Pinpoint the cell where the given text exists, returning its [X, Y] midpoint coordinate. 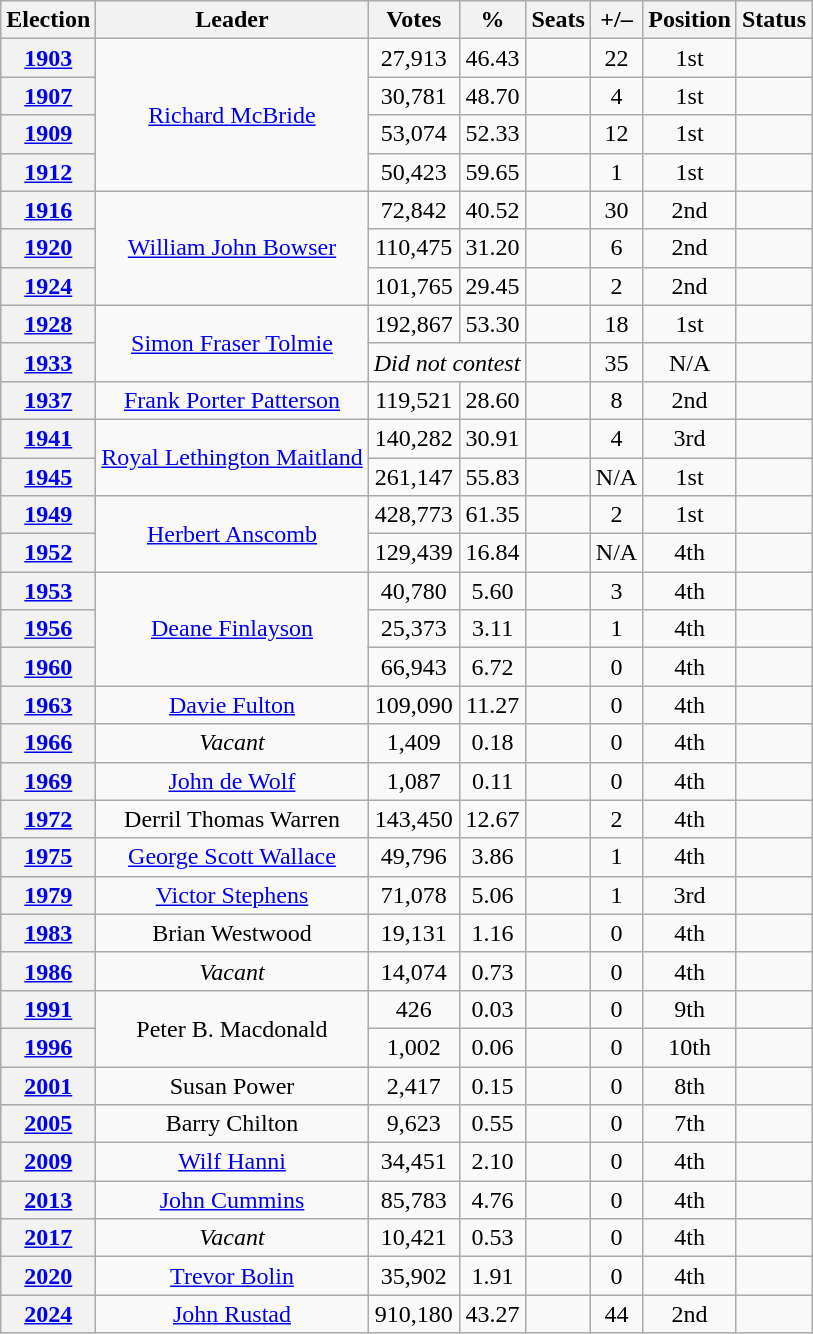
1952 [48, 553]
40,780 [414, 591]
10,421 [414, 1238]
14,074 [414, 971]
71,078 [414, 895]
0.15 [492, 1085]
1937 [48, 400]
40.52 [492, 210]
55.83 [492, 477]
Election [48, 20]
% [492, 20]
Leader [232, 20]
27,913 [414, 58]
30 [616, 210]
1972 [48, 819]
28.60 [492, 400]
5.60 [492, 591]
0.06 [492, 1047]
Richard McBride [232, 115]
61.35 [492, 515]
18 [616, 324]
12.67 [492, 819]
3.11 [492, 629]
1.91 [492, 1276]
119,521 [414, 400]
43.27 [492, 1314]
34,451 [414, 1162]
1912 [48, 172]
16.84 [492, 553]
31.20 [492, 248]
1983 [48, 933]
1941 [48, 438]
10th [690, 1047]
Davie Fulton [232, 705]
Seats [558, 20]
2020 [48, 1276]
0.53 [492, 1238]
6.72 [492, 667]
1.16 [492, 933]
1956 [48, 629]
46.43 [492, 58]
George Scott Wallace [232, 857]
910,180 [414, 1314]
2017 [48, 1238]
0.11 [492, 781]
1909 [48, 134]
72,842 [414, 210]
Victor Stephens [232, 895]
1953 [48, 591]
11.27 [492, 705]
Wilf Hanni [232, 1162]
Frank Porter Patterson [232, 400]
2001 [48, 1085]
Derril Thomas Warren [232, 819]
25,373 [414, 629]
Simon Fraser Tolmie [232, 343]
110,475 [414, 248]
3 [616, 591]
1991 [48, 1009]
Susan Power [232, 1085]
1966 [48, 743]
12 [616, 134]
261,147 [414, 477]
Status [774, 20]
66,943 [414, 667]
426 [414, 1009]
2,417 [414, 1085]
49,796 [414, 857]
2009 [48, 1162]
Brian Westwood [232, 933]
8th [690, 1085]
1969 [48, 781]
Barry Chilton [232, 1124]
1963 [48, 705]
2013 [48, 1200]
59.65 [492, 172]
52.33 [492, 134]
0.18 [492, 743]
8 [616, 400]
1979 [48, 895]
0.73 [492, 971]
Trevor Bolin [232, 1276]
35,902 [414, 1276]
7th [690, 1124]
44 [616, 1314]
6 [616, 248]
19,131 [414, 933]
1996 [48, 1047]
9,623 [414, 1124]
53,074 [414, 134]
Herbert Anscomb [232, 534]
0.55 [492, 1124]
48.70 [492, 96]
192,867 [414, 324]
4.76 [492, 1200]
30,781 [414, 96]
+/– [616, 20]
1907 [48, 96]
1,409 [414, 743]
Peter B. Macdonald [232, 1028]
1960 [48, 667]
1903 [48, 58]
53.30 [492, 324]
1,002 [414, 1047]
John Cummins [232, 1200]
35 [616, 362]
143,450 [414, 819]
Royal Lethington Maitland [232, 457]
1975 [48, 857]
101,765 [414, 286]
129,439 [414, 553]
22 [616, 58]
2.10 [492, 1162]
Position [690, 20]
428,773 [414, 515]
9th [690, 1009]
1949 [48, 515]
Deane Finlayson [232, 629]
5.06 [492, 895]
85,783 [414, 1200]
1928 [48, 324]
1986 [48, 971]
29.45 [492, 286]
Votes [414, 20]
John Rustad [232, 1314]
1945 [48, 477]
1916 [48, 210]
Did not contest [447, 362]
3.86 [492, 857]
30.91 [492, 438]
1,087 [414, 781]
2024 [48, 1314]
0.03 [492, 1009]
John de Wolf [232, 781]
109,090 [414, 705]
50,423 [414, 172]
1920 [48, 248]
140,282 [414, 438]
William John Bowser [232, 248]
1924 [48, 286]
1933 [48, 362]
2005 [48, 1124]
